Locate the cell with the specified text and output its (X, Y) center coordinate. 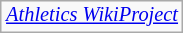
Athletics WikiProject (92, 16)
